For the text-containing cell, return its midpoint in (x, y) coordinate format. 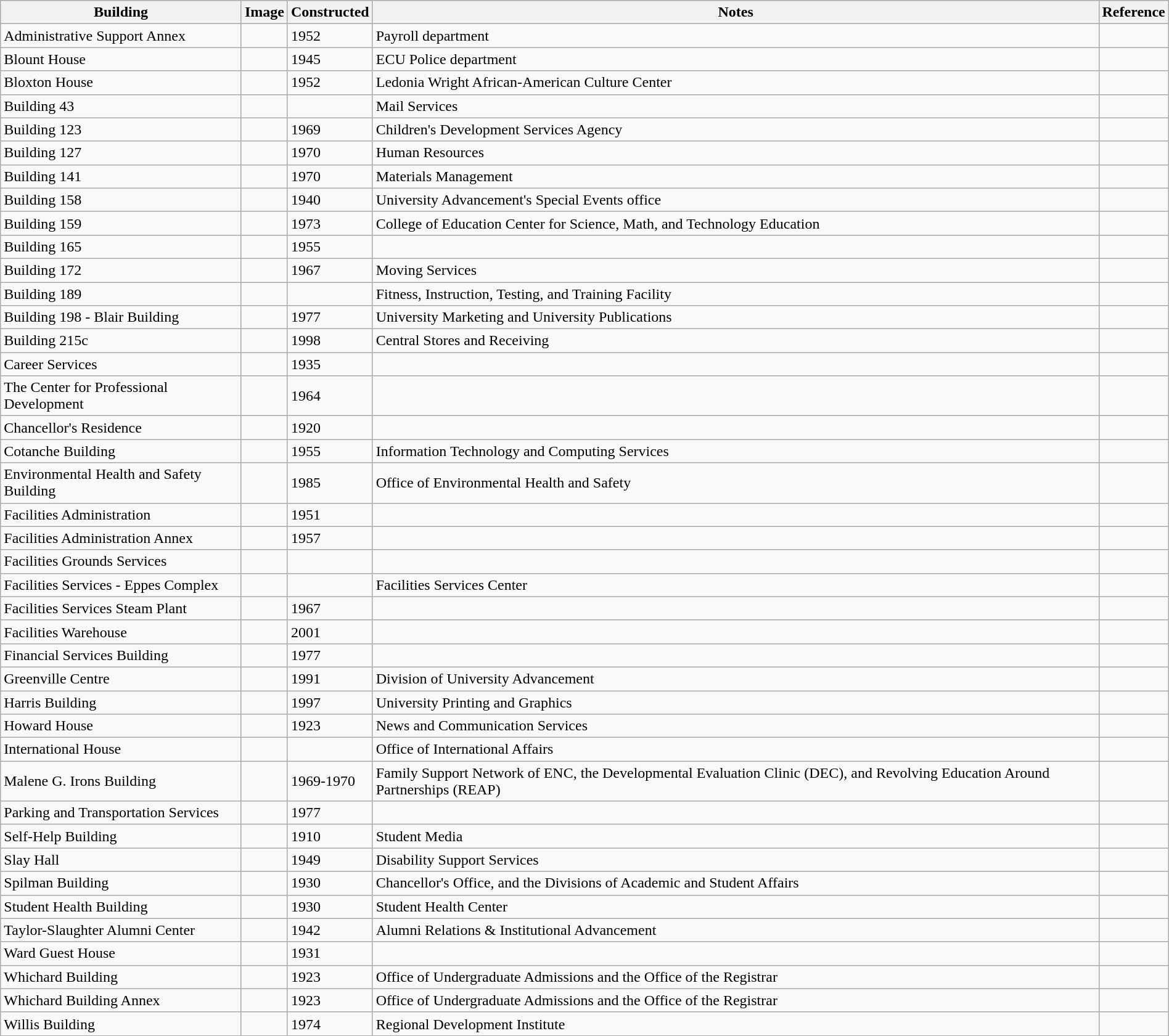
Children's Development Services Agency (736, 129)
Administrative Support Annex (121, 36)
1931 (330, 953)
College of Education Center for Science, Math, and Technology Education (736, 223)
Facilities Services Center (736, 585)
Whichard Building (121, 977)
Disability Support Services (736, 860)
Facilities Services Steam Plant (121, 608)
1964 (330, 396)
Building 165 (121, 247)
Payroll department (736, 36)
Building 189 (121, 294)
Facilities Grounds Services (121, 561)
Central Stores and Receiving (736, 341)
1973 (330, 223)
Building 141 (121, 176)
Building 127 (121, 153)
Parking and Transportation Services (121, 813)
Building 198 - Blair Building (121, 317)
The Center for Professional Development (121, 396)
Taylor-Slaughter Alumni Center (121, 930)
News and Communication Services (736, 726)
Building 172 (121, 270)
1997 (330, 702)
1969 (330, 129)
Facilities Administration Annex (121, 538)
Willis Building (121, 1024)
Slay Hall (121, 860)
1940 (330, 200)
Building 158 (121, 200)
Building (121, 12)
1969-1970 (330, 781)
Facilities Warehouse (121, 632)
Ward Guest House (121, 953)
Blount House (121, 59)
1974 (330, 1024)
Bloxton House (121, 83)
ECU Police department (736, 59)
1949 (330, 860)
Whichard Building Annex (121, 1000)
University Advancement's Special Events office (736, 200)
1985 (330, 483)
1942 (330, 930)
2001 (330, 632)
Harris Building (121, 702)
Career Services (121, 364)
Notes (736, 12)
Self-Help Building (121, 836)
1945 (330, 59)
Greenville Centre (121, 679)
Office of Environmental Health and Safety (736, 483)
Human Resources (736, 153)
1935 (330, 364)
1957 (330, 538)
Student Health Center (736, 907)
Howard House (121, 726)
Family Support Network of ENC, the Developmental Evaluation Clinic (DEC), and Revolving Education Around Partnerships (REAP) (736, 781)
Student Media (736, 836)
Financial Services Building (121, 655)
Chancellor's Residence (121, 428)
Information Technology and Computing Services (736, 451)
Building 43 (121, 106)
Constructed (330, 12)
University Marketing and University Publications (736, 317)
Spilman Building (121, 883)
Fitness, Instruction, Testing, and Training Facility (736, 294)
Moving Services (736, 270)
Cotanche Building (121, 451)
International House (121, 749)
Building 159 (121, 223)
1951 (330, 515)
Regional Development Institute (736, 1024)
Ledonia Wright African-American Culture Center (736, 83)
Chancellor's Office, and the Divisions of Academic and Student Affairs (736, 883)
Mail Services (736, 106)
Materials Management (736, 176)
Office of International Affairs (736, 749)
Image (264, 12)
Building 215c (121, 341)
Reference (1133, 12)
1920 (330, 428)
Facilities Administration (121, 515)
Facilities Services - Eppes Complex (121, 585)
Student Health Building (121, 907)
Building 123 (121, 129)
Malene G. Irons Building (121, 781)
1991 (330, 679)
Environmental Health and Safety Building (121, 483)
Alumni Relations & Institutional Advancement (736, 930)
1910 (330, 836)
Division of University Advancement (736, 679)
1998 (330, 341)
University Printing and Graphics (736, 702)
